For the text-containing cell, return its midpoint in (X, Y) coordinate format. 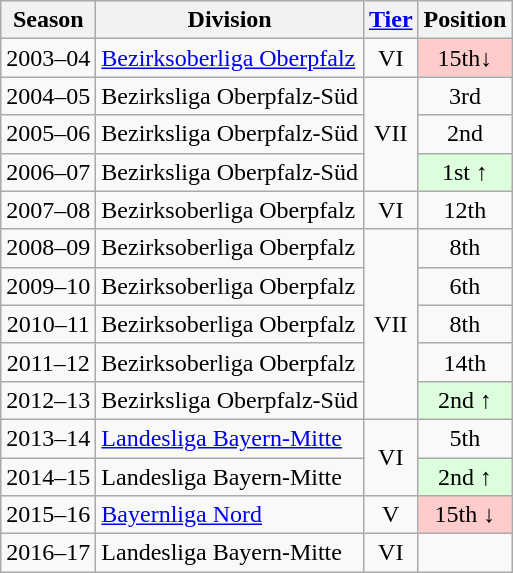
6th (465, 286)
2010–11 (48, 324)
2014–15 (48, 477)
2013–14 (48, 438)
2005–06 (48, 134)
2015–16 (48, 515)
Position (465, 20)
15th↓ (465, 58)
3rd (465, 96)
Division (230, 20)
2009–10 (48, 286)
Bayernliga Nord (230, 515)
2007–08 (48, 210)
V (390, 515)
Tier (390, 20)
2nd (465, 134)
Season (48, 20)
2011–12 (48, 362)
2008–09 (48, 248)
12th (465, 210)
1st ↑ (465, 172)
2016–17 (48, 553)
2006–07 (48, 172)
2012–13 (48, 400)
5th (465, 438)
2003–04 (48, 58)
2004–05 (48, 96)
15th ↓ (465, 515)
14th (465, 362)
